Scan for the cell matching the given text and deliver its (x, y) coordinate at center. 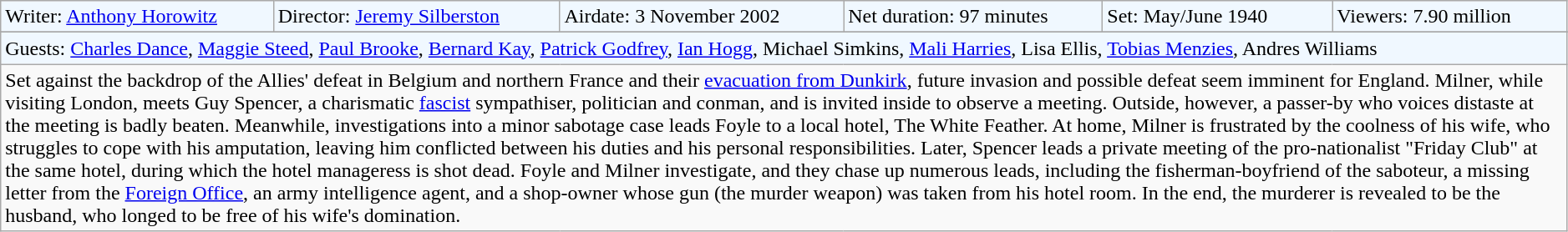
Writer: Anthony Horowitz (137, 17)
Airdate: 3 November 2002 (702, 17)
Viewers: 7.90 million (1450, 17)
Net duration: 97 minutes (973, 17)
Set: May/June 1940 (1218, 17)
Director: Jeremy Silberston (416, 17)
